For the text-containing cell, return its midpoint in (x, y) coordinate format. 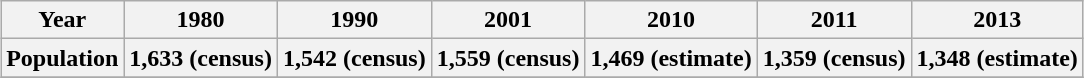
1,348 (estimate) (997, 58)
1,633 (census) (201, 58)
Population (62, 58)
2011 (834, 20)
1,559 (census) (508, 58)
Year (62, 20)
1,469 (estimate) (671, 58)
2001 (508, 20)
2010 (671, 20)
1980 (201, 20)
1990 (354, 20)
2013 (997, 20)
1,542 (census) (354, 58)
1,359 (census) (834, 58)
